Detect which cell encompasses the target text, then output its (x, y) center coordinate. 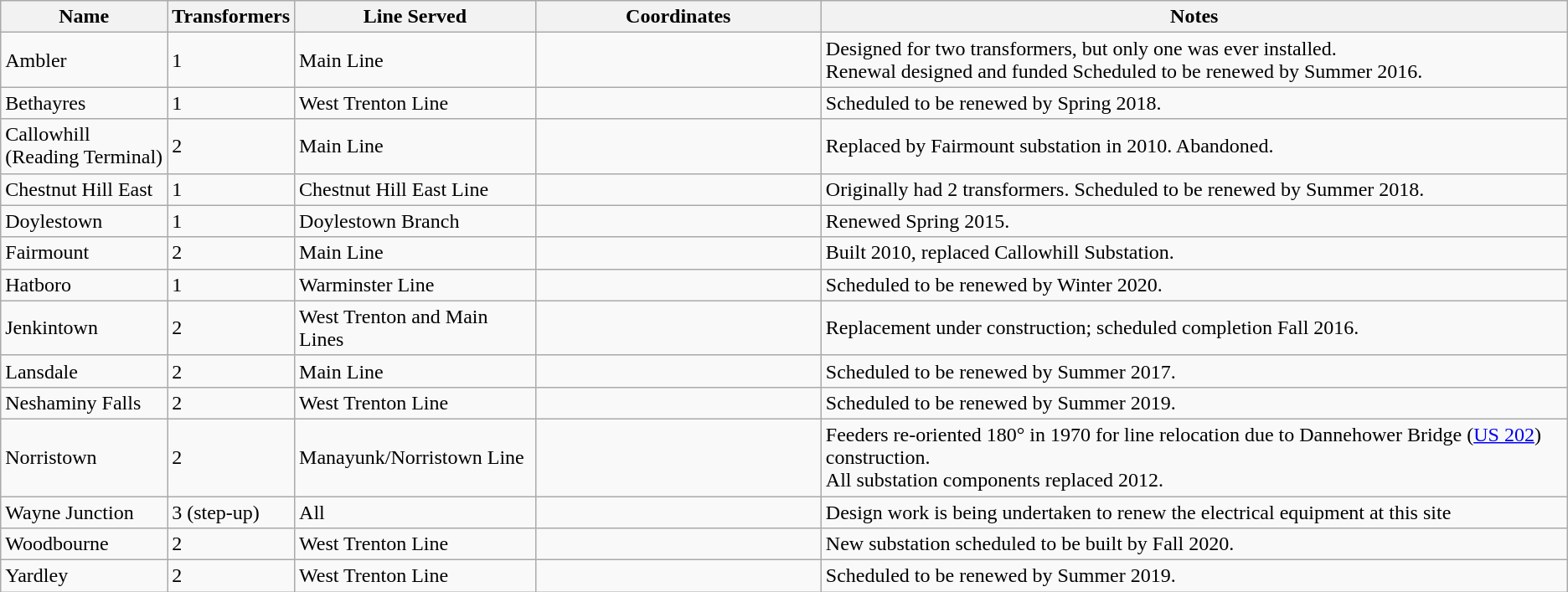
Built 2010, replaced Callowhill Substation. (1194, 253)
Scheduled to be renewed by Spring 2018. (1194, 103)
Doylestown (84, 221)
Manayunk/Norristown Line (415, 457)
Wayne Junction (84, 512)
Chestnut Hill East (84, 189)
Warminster Line (415, 285)
3 (step-up) (231, 512)
New substation scheduled to be built by Fall 2020. (1194, 544)
Lansdale (84, 371)
Bethayres (84, 103)
West Trenton and Main Lines (415, 328)
Jenkintown (84, 328)
Scheduled to be renewed by Winter 2020. (1194, 285)
Norristown (84, 457)
Chestnut Hill East Line (415, 189)
Renewed Spring 2015. (1194, 221)
Replaced by Fairmount substation in 2010. Abandoned. (1194, 146)
All (415, 512)
Design work is being undertaken to renew the electrical equipment at this site (1194, 512)
Replacement under construction; scheduled completion Fall 2016. (1194, 328)
Originally had 2 transformers. Scheduled to be renewed by Summer 2018. (1194, 189)
Designed for two transformers, but only one was ever installed.Renewal designed and funded Scheduled to be renewed by Summer 2016. (1194, 60)
Callowhill(Reading Terminal) (84, 146)
Coordinates (678, 17)
Fairmount (84, 253)
Line Served (415, 17)
Ambler (84, 60)
Notes (1194, 17)
Name (84, 17)
Neshaminy Falls (84, 403)
Doylestown Branch (415, 221)
Scheduled to be renewed by Summer 2017. (1194, 371)
Woodbourne (84, 544)
Hatboro (84, 285)
Feeders re-oriented 180° in 1970 for line relocation due to Dannehower Bridge (US 202) construction.All substation components replaced 2012. (1194, 457)
Yardley (84, 576)
Transformers (231, 17)
